Determine the [x, y] coordinate at the center of the cell enclosing the given text.  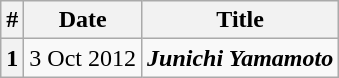
Junichi Yamamoto [240, 58]
1 [12, 58]
Date [83, 20]
# [12, 20]
3 Oct 2012 [83, 58]
Title [240, 20]
